Output the (X, Y) coordinate of the center of the cell containing the given text.  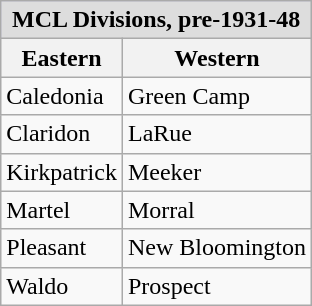
MCL Divisions, pre-1931-48 (156, 20)
Green Camp (216, 96)
Martel (62, 210)
Western (216, 58)
Waldo (62, 286)
Morral (216, 210)
Prospect (216, 286)
Kirkpatrick (62, 172)
Meeker (216, 172)
Eastern (62, 58)
Claridon (62, 134)
LaRue (216, 134)
Caledonia (62, 96)
New Bloomington (216, 248)
Pleasant (62, 248)
